Pinpoint the cell where the given text exists, returning its (x, y) midpoint coordinate. 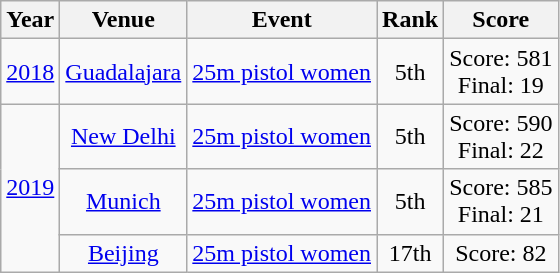
New Delhi (124, 136)
2019 (30, 188)
Score: 585Final: 21 (501, 202)
Score (501, 20)
Score: 82 (501, 253)
2018 (30, 72)
Rank (410, 20)
Guadalajara (124, 72)
Score: 581Final: 19 (501, 72)
Score: 590Final: 22 (501, 136)
Year (30, 20)
Event (282, 20)
Beijing (124, 253)
Munich (124, 202)
17th (410, 253)
Venue (124, 20)
